From the cell containing the given text, extract its center point as [X, Y] coordinate. 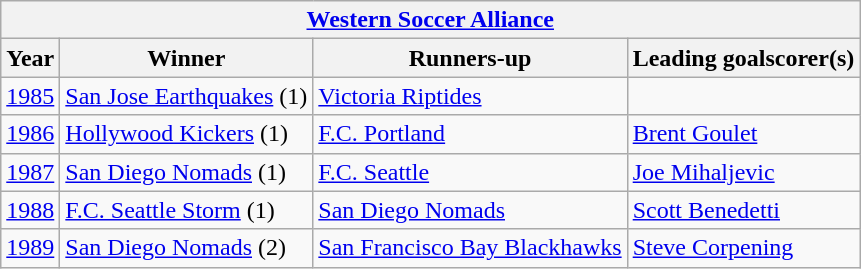
1988 [30, 210]
Joe Mihaljevic [744, 172]
San Francisco Bay Blackhawks [470, 248]
1986 [30, 134]
Leading goalscorer(s) [744, 58]
San Diego Nomads (2) [186, 248]
1989 [30, 248]
Winner [186, 58]
Brent Goulet [744, 134]
Runners-up [470, 58]
1985 [30, 96]
Hollywood Kickers (1) [186, 134]
1987 [30, 172]
F.C. Seattle Storm (1) [186, 210]
San Diego Nomads [470, 210]
F.C. Seattle [470, 172]
San Diego Nomads (1) [186, 172]
Scott Benedetti [744, 210]
San Jose Earthquakes (1) [186, 96]
Year [30, 58]
F.C. Portland [470, 134]
Western Soccer Alliance [430, 20]
Victoria Riptides [470, 96]
Steve Corpening [744, 248]
